For the text-containing cell, return its midpoint in (x, y) coordinate format. 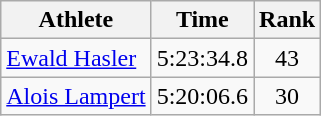
5:20:06.6 (202, 96)
Athlete (76, 20)
Time (202, 20)
Alois Lampert (76, 96)
5:23:34.8 (202, 58)
43 (288, 58)
Ewald Hasler (76, 58)
30 (288, 96)
Rank (288, 20)
